Output the (X, Y) coordinate of the center of the cell containing the given text.  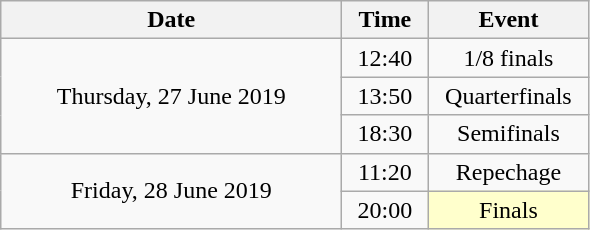
Friday, 28 June 2019 (172, 191)
Semifinals (508, 134)
Event (508, 20)
12:40 (385, 58)
Repechage (508, 172)
1/8 finals (508, 58)
Quarterfinals (508, 96)
Time (385, 20)
Date (172, 20)
11:20 (385, 172)
Finals (508, 210)
Thursday, 27 June 2019 (172, 96)
20:00 (385, 210)
18:30 (385, 134)
13:50 (385, 96)
